Pinpoint the cell where the given text exists, returning its [X, Y] midpoint coordinate. 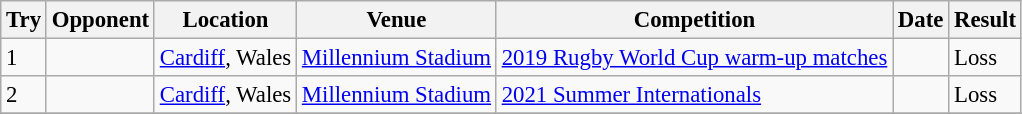
Venue [397, 20]
1 [24, 58]
Location [225, 20]
Result [986, 20]
Opponent [100, 20]
Date [921, 20]
2021 Summer Internationals [694, 95]
Try [24, 20]
2019 Rugby World Cup warm-up matches [694, 58]
2 [24, 95]
Competition [694, 20]
